Scan for the cell matching the given text and deliver its [x, y] coordinate at center. 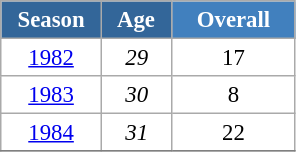
17 [234, 58]
1983 [52, 95]
30 [136, 95]
Season [52, 20]
1984 [52, 133]
29 [136, 58]
22 [234, 133]
Overall [234, 20]
8 [234, 95]
31 [136, 133]
1982 [52, 58]
Age [136, 20]
